Capture the cell that displays the provided text and extract its [X, Y] central coordinate. 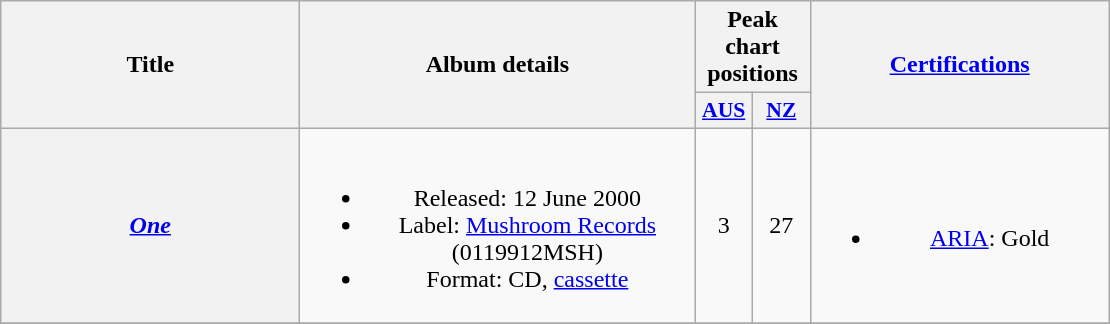
Peak chart positions [752, 47]
Album details [498, 65]
One [150, 225]
27 [782, 225]
Certifications [960, 65]
Released: 12 June 2000Label: Mushroom Records (0119912MSH)Format: CD, cassette [498, 225]
Title [150, 65]
3 [724, 225]
ARIA: Gold [960, 225]
AUS [724, 111]
NZ [782, 111]
